Identify which cell holds the provided text, then report its (x, y) central coordinate. 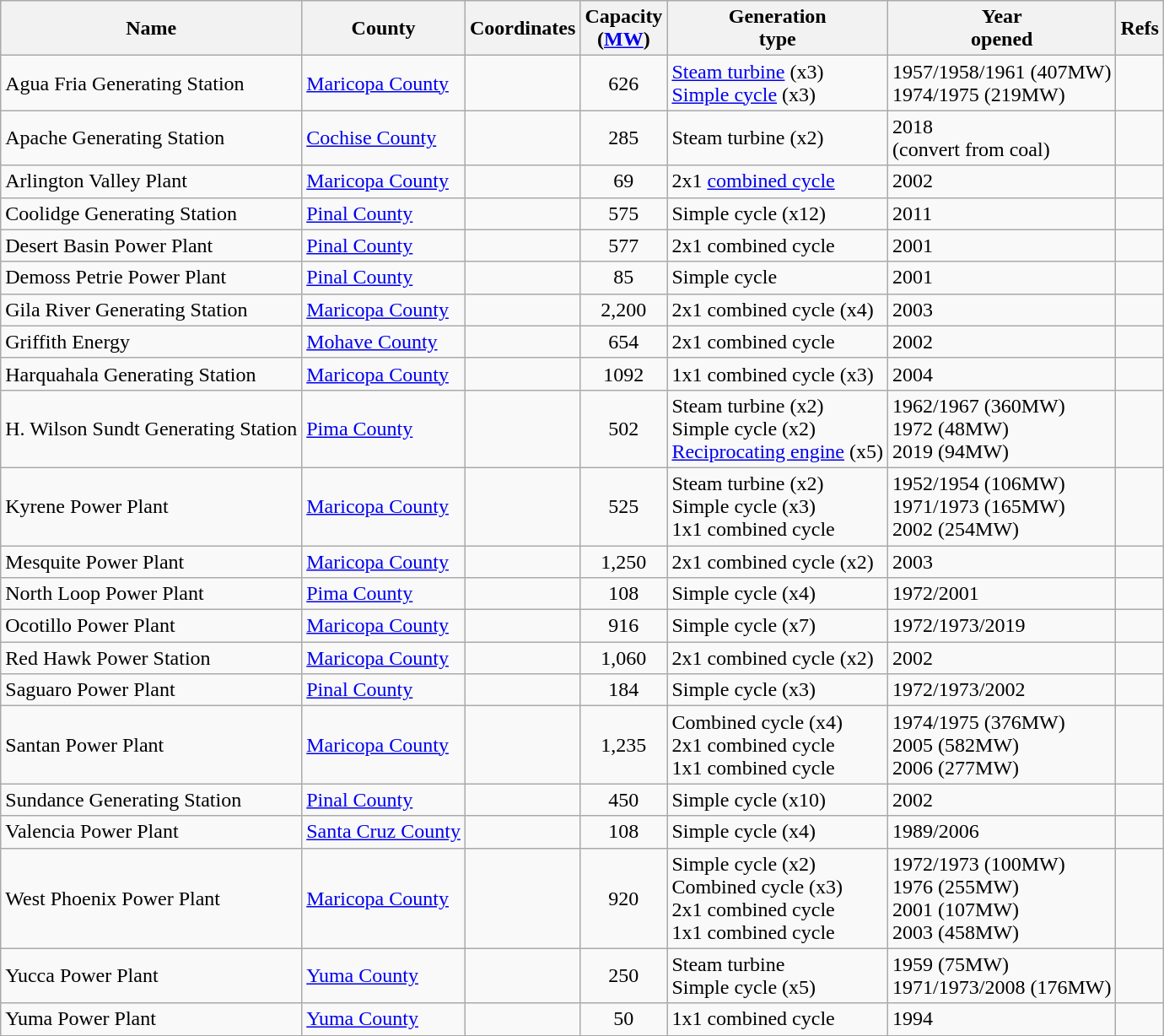
Simple cycle (x12) (778, 213)
916 (624, 626)
502 (624, 429)
1,235 (624, 745)
285 (624, 138)
1x1 combined cycle (778, 1019)
2011 (1002, 213)
Santan Power Plant (152, 745)
Yuma Power Plant (152, 1019)
85 (624, 278)
Simple cycle (x2)Combined cycle (x3)2x1 combined cycle1x1 combined cycle (778, 898)
450 (624, 800)
1974/1975 (376MW)2005 (582MW)2006 (277MW) (1002, 745)
1952/1954 (106MW)1971/1973 (165MW)2002 (254MW) (1002, 506)
Coordinates (522, 29)
184 (624, 690)
Valencia Power Plant (152, 832)
Ocotillo Power Plant (152, 626)
Yearopened (1002, 29)
Saguaro Power Plant (152, 690)
Generationtype (778, 29)
Desert Basin Power Plant (152, 246)
Sundance Generating Station (152, 800)
Coolidge Generating Station (152, 213)
Arlington Valley Plant (152, 181)
1x1 combined cycle (x3) (778, 374)
920 (624, 898)
Cochise County (384, 138)
Red Hawk Power Station (152, 658)
West Phoenix Power Plant (152, 898)
Simple cycle (x3) (778, 690)
1,250 (624, 561)
1994 (1002, 1019)
Agua Fria Generating Station (152, 83)
H. Wilson Sundt Generating Station (152, 429)
525 (624, 506)
2x1 combined cycle (x4) (778, 310)
1972/1973/2002 (1002, 690)
Steam turbine (x2)Simple cycle (x3)1x1 combined cycle (778, 506)
North Loop Power Plant (152, 594)
Combined cycle (x4)2x1 combined cycle1x1 combined cycle (778, 745)
2004 (1002, 374)
Steam turbineSimple cycle (x5) (778, 975)
Griffith Energy (152, 342)
1972/1973 (100MW)1976 (255MW)2001 (107MW)2003 (458MW) (1002, 898)
1989/2006 (1002, 832)
Simple cycle (x10) (778, 800)
Name (152, 29)
626 (624, 83)
2,200 (624, 310)
Steam turbine (x2) (778, 138)
1972/1973/2019 (1002, 626)
Mohave County (384, 342)
654 (624, 342)
Steam turbine (x2)Simple cycle (x2)Reciprocating engine (x5) (778, 429)
1962/1967 (360MW)1972 (48MW)2019 (94MW) (1002, 429)
1092 (624, 374)
1972/2001 (1002, 594)
1,060 (624, 658)
2018(convert from coal) (1002, 138)
50 (624, 1019)
575 (624, 213)
Harquahala Generating Station (152, 374)
Simple cycle (x7) (778, 626)
Apache Generating Station (152, 138)
577 (624, 246)
Santa Cruz County (384, 832)
Gila River Generating Station (152, 310)
Kyrene Power Plant (152, 506)
1959 (75MW)1971/1973/2008 (176MW) (1002, 975)
Mesquite Power Plant (152, 561)
Demoss Petrie Power Plant (152, 278)
Capacity(MW) (624, 29)
Yucca Power Plant (152, 975)
Simple cycle (778, 278)
Refs (1140, 29)
County (384, 29)
Steam turbine (x3)Simple cycle (x3) (778, 83)
1957/1958/1961 (407MW)1974/1975 (219MW) (1002, 83)
250 (624, 975)
69 (624, 181)
